Return the [x, y] coordinate for the center point of the cell that contains the specified text.  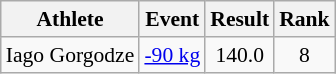
Rank [304, 19]
8 [304, 55]
-90 kg [172, 55]
140.0 [240, 55]
Result [240, 19]
Athlete [70, 19]
Event [172, 19]
Iago Gorgodze [70, 55]
